Identify which cell holds the provided text, then report its [x, y] central coordinate. 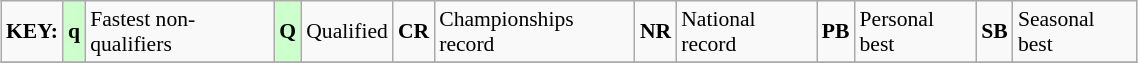
Championships record [534, 32]
National record [746, 32]
KEY: [32, 32]
NR [656, 32]
Q [288, 32]
Fastest non-qualifiers [180, 32]
q [74, 32]
Seasonal best [1075, 32]
Personal best [916, 32]
Qualified [347, 32]
CR [414, 32]
SB [994, 32]
PB [836, 32]
